Find where the given text appears and provide that cell's center as [X, Y] coordinate. 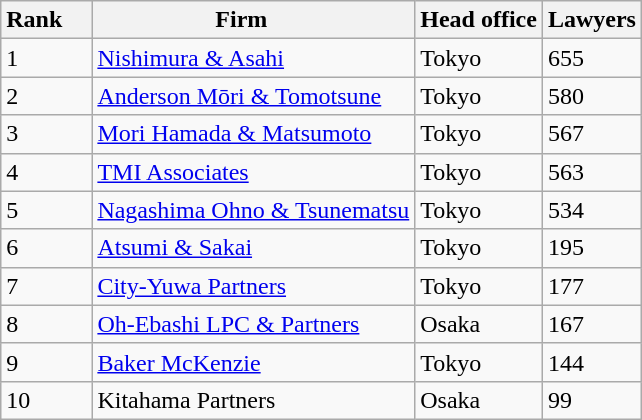
Rank [46, 20]
563 [592, 172]
655 [592, 58]
3 [46, 134]
167 [592, 324]
Baker McKenzie [254, 362]
Nagashima Ohno & Tsunematsu [254, 210]
Head office [479, 20]
567 [592, 134]
7 [46, 286]
2 [46, 96]
TMI Associates [254, 172]
4 [46, 172]
195 [592, 248]
6 [46, 248]
8 [46, 324]
534 [592, 210]
City-Yuwa Partners [254, 286]
144 [592, 362]
Oh-Ebashi LPC & Partners [254, 324]
580 [592, 96]
9 [46, 362]
5 [46, 210]
10 [46, 400]
99 [592, 400]
Mori Hamada & Matsumoto [254, 134]
Anderson Mōri & Tomotsune [254, 96]
Kitahama Partners [254, 400]
Firm [254, 20]
Atsumi & Sakai [254, 248]
Nishimura & Asahi [254, 58]
177 [592, 286]
1 [46, 58]
Lawyers [592, 20]
